Capture the cell that displays the provided text and extract its [X, Y] central coordinate. 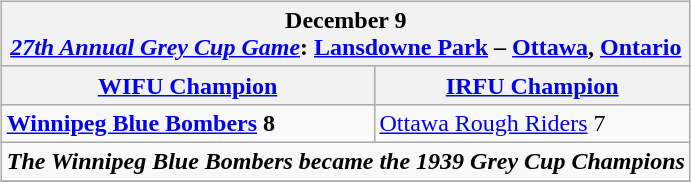
Ottawa Rough Riders 7 [532, 123]
The Winnipeg Blue Bombers became the 1939 Grey Cup Champions [346, 161]
Winnipeg Blue Bombers 8 [188, 123]
December 927th Annual Grey Cup Game: Lansdowne Park – Ottawa, Ontario [346, 34]
WIFU Champion [188, 85]
IRFU Champion [532, 85]
